Search for the cell housing the specified text and yield its [X, Y] center coordinate. 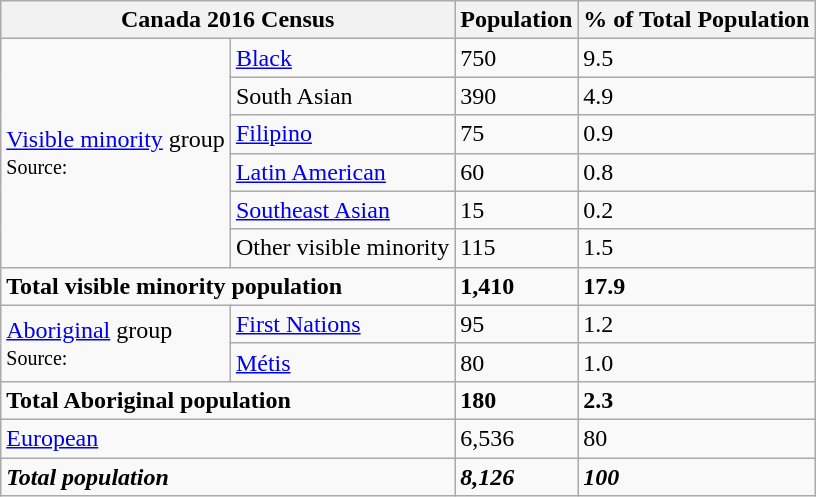
9.5 [696, 58]
Total population [228, 477]
Visible minority groupSource: [116, 153]
180 [516, 400]
1.2 [696, 324]
2.3 [696, 400]
6,536 [516, 438]
Population [516, 20]
95 [516, 324]
8,126 [516, 477]
4.9 [696, 96]
% of Total Population [696, 20]
Other visible minority [342, 248]
0.2 [696, 210]
1,410 [516, 286]
Métis [342, 362]
100 [696, 477]
Canada 2016 Census [228, 20]
South Asian [342, 96]
390 [516, 96]
17.9 [696, 286]
Total Aboriginal population [228, 400]
60 [516, 172]
Filipino [342, 134]
750 [516, 58]
First Nations [342, 324]
European [228, 438]
0.9 [696, 134]
Black [342, 58]
115 [516, 248]
Aboriginal groupSource: [116, 343]
Latin American [342, 172]
75 [516, 134]
15 [516, 210]
1.0 [696, 362]
Total visible minority population [228, 286]
Southeast Asian [342, 210]
0.8 [696, 172]
1.5 [696, 248]
